Capture the cell that displays the provided text and extract its [x, y] central coordinate. 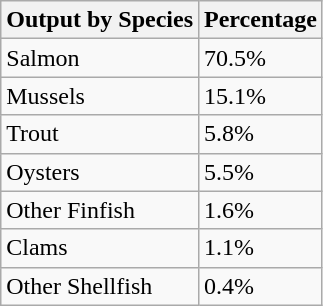
15.1% [261, 96]
Other Finfish [100, 210]
1.6% [261, 210]
Percentage [261, 20]
70.5% [261, 58]
Other Shellfish [100, 286]
Mussels [100, 96]
0.4% [261, 286]
Output by Species [100, 20]
Oysters [100, 172]
5.5% [261, 172]
1.1% [261, 248]
Clams [100, 248]
5.8% [261, 134]
Salmon [100, 58]
Trout [100, 134]
